Identify which cell holds the provided text, then report its [x, y] central coordinate. 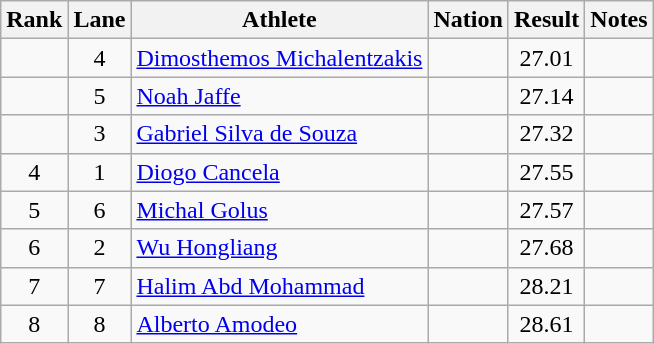
27.14 [546, 96]
27.01 [546, 58]
28.21 [546, 286]
Halim Abd Mohammad [280, 286]
Notes [619, 20]
27.32 [546, 134]
Alberto Amodeo [280, 324]
Lane [100, 20]
27.55 [546, 172]
Gabriel Silva de Souza [280, 134]
Athlete [280, 20]
3 [100, 134]
28.61 [546, 324]
1 [100, 172]
Diogo Cancela [280, 172]
Dimosthemos Michalentzakis [280, 58]
27.57 [546, 210]
Noah Jaffe [280, 96]
Michal Golus [280, 210]
Rank [34, 20]
Result [546, 20]
Nation [468, 20]
27.68 [546, 248]
2 [100, 248]
Wu Hongliang [280, 248]
